Capture the cell that displays the provided text and extract its [X, Y] central coordinate. 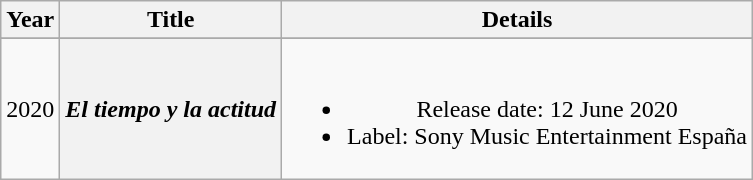
Title [171, 20]
El tiempo y la actitud [171, 109]
Year [30, 20]
Details [518, 20]
Release date: 12 June 2020Label: Sony Music Entertainment España [518, 109]
2020 [30, 109]
